Capture the cell that displays the provided text and extract its (X, Y) central coordinate. 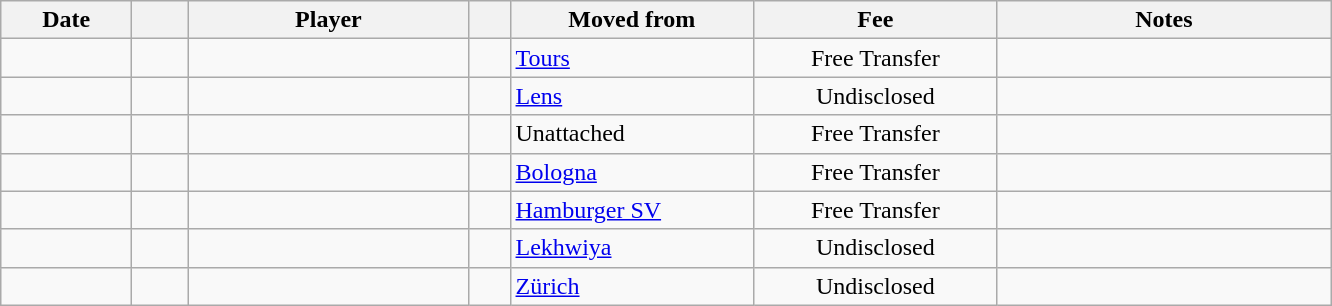
Zürich (632, 286)
Unattached (632, 134)
Notes (1164, 20)
Player (328, 20)
Moved from (632, 20)
Hamburger SV (632, 210)
Lens (632, 96)
Lekhwiya (632, 248)
Bologna (632, 172)
Tours (632, 58)
Date (66, 20)
Fee (876, 20)
